Pinpoint the cell where the given text exists, returning its [x, y] midpoint coordinate. 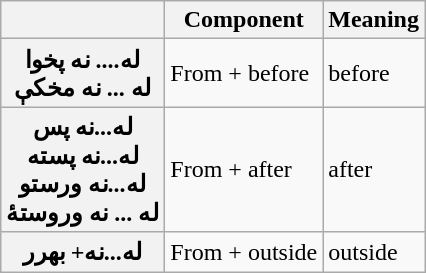
له.... نه پخواله ... نه مخکې [83, 73]
From + outside [244, 252]
له...نه+ بهرر [83, 252]
after [374, 170]
Component [244, 20]
Meaning [374, 20]
From + before [244, 73]
before [374, 73]
From + after [244, 170]
له...نه پسله...نه پستهله...نه ورستوله ... نه وروستۀ [83, 170]
outside [374, 252]
